Detect which cell encompasses the target text, then output its (X, Y) center coordinate. 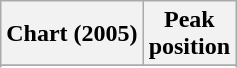
Peakposition (189, 34)
Chart (2005) (72, 34)
